Return [x, y] of the center of cell containing provided text 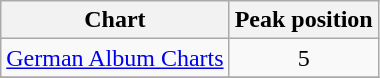
Peak position [304, 20]
5 [304, 58]
Chart [115, 20]
German Album Charts [115, 58]
